For the text-containing cell, return its midpoint in [X, Y] coordinate format. 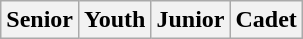
Junior [190, 20]
Cadet [266, 20]
Senior [40, 20]
Youth [114, 20]
